Scan for the cell matching the given text and deliver its [X, Y] coordinate at center. 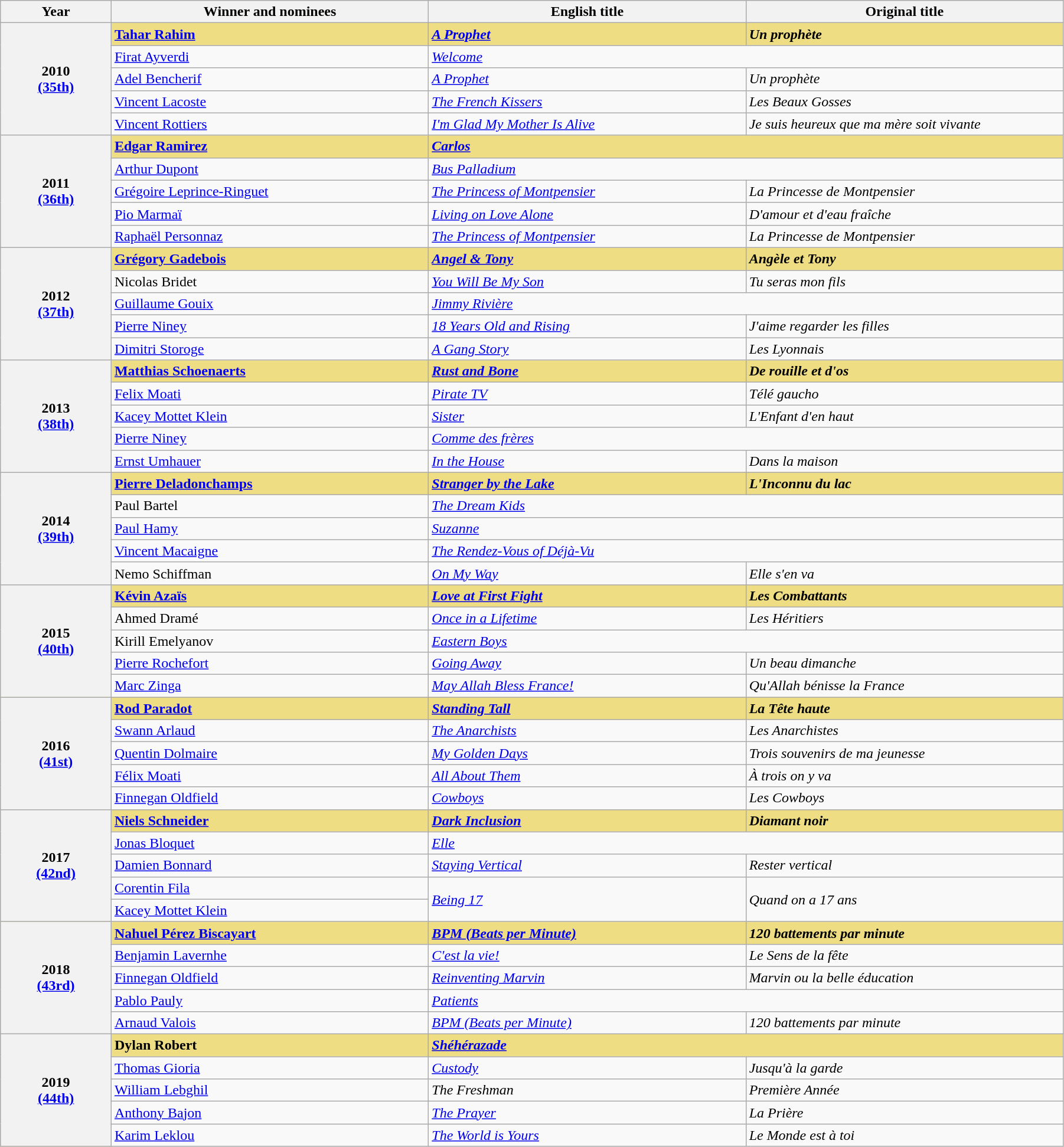
Standing Tall [587, 708]
2014(39th) [56, 528]
Elle s'en va [905, 573]
Dark Inclusion [587, 821]
Going Away [587, 664]
Félix Moati [269, 776]
Stranger by the Lake [587, 483]
Trois souvenirs de ma jeunesse [905, 753]
Matthias Schoenaerts [269, 371]
Ahmed Dramé [269, 618]
Ernst Umhauer [269, 461]
The World is Yours [587, 1135]
L'Enfant d'en haut [905, 416]
J'aime regarder les filles [905, 326]
The Anarchists [587, 731]
My Golden Days [587, 753]
Swann Arlaud [269, 731]
2010(35th) [56, 79]
Staying Vertical [587, 865]
Le Sens de la fête [905, 955]
In the House [587, 461]
Suzanne [746, 528]
Living on Love Alone [587, 214]
Télé gaucho [905, 394]
Quand on a 17 ans [905, 899]
Guillaume Gouix [269, 304]
L'Inconnu du lac [905, 483]
D'amour et d'eau fraîche [905, 214]
English title [587, 12]
The Freshman [587, 1090]
2015(40th) [56, 641]
Les Combattants [905, 596]
Grégoire Leprince-Ringuet [269, 191]
Kévin Azaïs [269, 596]
Quentin Dolmaire [269, 753]
Marc Zinga [269, 686]
On My Way [587, 573]
The French Kissers [587, 102]
Pio Marmaï [269, 214]
Custody [587, 1068]
Grégory Gadebois [269, 259]
2013(38th) [56, 416]
You Will Be My Son [587, 282]
18 Years Old and Rising [587, 326]
Corentin Fila [269, 888]
Jusqu'à la garde [905, 1068]
Nicolas Bridet [269, 282]
De rouille et d'os [905, 371]
I'm Glad My Mother Is Alive [587, 124]
Jimmy Rivière [746, 304]
Arthur Dupont [269, 169]
Cowboys [587, 798]
Felix Moati [269, 394]
Thomas Gioria [269, 1068]
Qu'Allah bénisse la France [905, 686]
Les Beaux Gosses [905, 102]
2019(44th) [56, 1090]
Pirate TV [587, 394]
Tu seras mon fils [905, 282]
Paul Hamy [269, 528]
2016(41st) [56, 753]
Original title [905, 12]
Year [56, 12]
Eastern Boys [746, 641]
Jonas Bloquet [269, 843]
Les Anarchistes [905, 731]
Shéhérazade [746, 1045]
Un beau dimanche [905, 664]
La Tête haute [905, 708]
The Dream Kids [746, 506]
Dans la maison [905, 461]
Nahuel Pérez Biscayart [269, 933]
May Allah Bless France! [587, 686]
All About Them [587, 776]
Dimitri Storoge [269, 349]
Tahar Rahim [269, 34]
Welcome [746, 57]
Angèle et Tony [905, 259]
La Prière [905, 1113]
Je suis heureux que ma mère soit vivante [905, 124]
Pablo Pauly [269, 1001]
Dylan Robert [269, 1045]
Firat Ayverdi [269, 57]
Patients [746, 1001]
Les Cowboys [905, 798]
Le Monde est à toi [905, 1135]
Nemo Schiffman [269, 573]
C'est la vie! [587, 955]
Angel & Tony [587, 259]
Winner and nominees [269, 12]
Karim Leklou [269, 1135]
Diamant noir [905, 821]
Sister [587, 416]
2012(37th) [56, 303]
Once in a Lifetime [587, 618]
Edgar Ramirez [269, 146]
Bus Palladium [746, 169]
Adel Bencherif [269, 79]
2011(36th) [56, 191]
The Rendez-Vous of Déjà-Vu [746, 551]
Rod Paradot [269, 708]
Carlos [746, 146]
Rust and Bone [587, 371]
Pierre Rochefort [269, 664]
Being 17 [587, 899]
Vincent Rottiers [269, 124]
Benjamin Lavernhe [269, 955]
Les Héritiers [905, 618]
Paul Bartel [269, 506]
Arnaud Valois [269, 1023]
À trois on y va [905, 776]
The Prayer [587, 1113]
Première Année [905, 1090]
2018(43rd) [56, 978]
Vincent Lacoste [269, 102]
A Gang Story [587, 349]
Anthony Bajon [269, 1113]
Les Lyonnais [905, 349]
2017(42nd) [56, 865]
Marvin ou la belle éducation [905, 978]
William Lebghil [269, 1090]
Kirill Emelyanov [269, 641]
Comme des frères [746, 439]
Elle [746, 843]
Pierre Deladonchamps [269, 483]
Vincent Macaigne [269, 551]
Raphaël Personnaz [269, 236]
Rester vertical [905, 865]
Damien Bonnard [269, 865]
Reinventing Marvin [587, 978]
Niels Schneider [269, 821]
Love at First Fight [587, 596]
